Locate the cell with the specified text and output its (x, y) center coordinate. 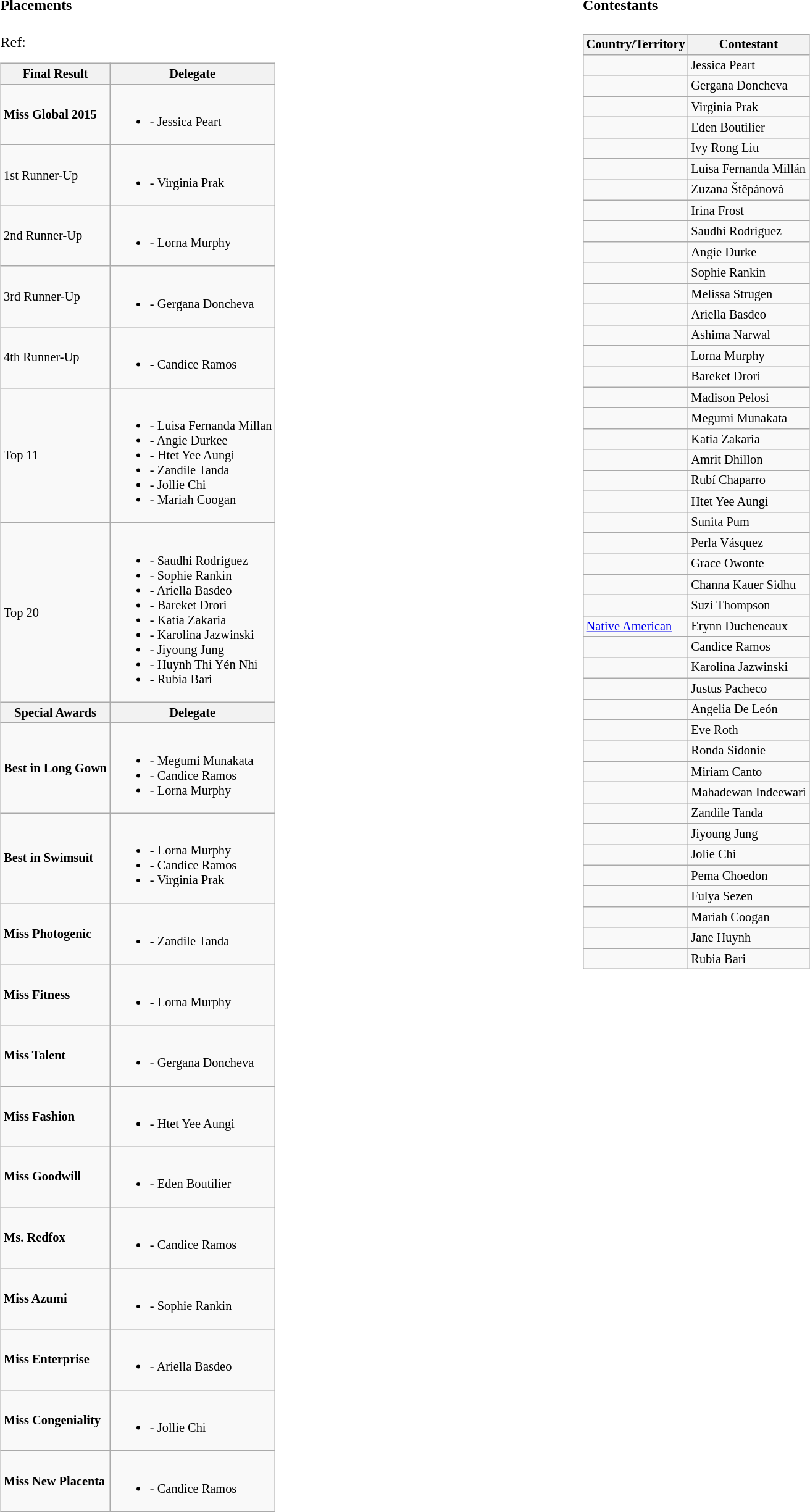
Megumi Munakata (748, 419)
Ivy Rong Liu (748, 148)
Final Result (56, 73)
Rubí Chaparro (748, 481)
Top 20 (56, 612)
2nd Runner-Up (56, 236)
Irina Frost (748, 211)
Luisa Fernanda Millán (748, 169)
Htet Yee Aungi (748, 501)
Miss Azumi (56, 1298)
Ms. Redfox (56, 1238)
Miss Fashion (56, 1116)
Eden Boutilier (748, 128)
Pema Choedon (748, 875)
Ariella Basdeo (748, 315)
Rubia Bari (748, 959)
Virginia Prak (748, 107)
Jolie Chi (748, 855)
- Eden Boutilier (193, 1177)
Madison Pelosi (748, 398)
Miss Enterprise (56, 1360)
Erynn Ducheneaux (748, 626)
Karolina Jazwinski (748, 668)
Eve Roth (748, 730)
Jane Huynh (748, 938)
Melissa Strugen (748, 294)
Miss Photogenic (56, 934)
Angelia De León (748, 709)
Bareket Drori (748, 377)
Miss Fitness (56, 995)
Grace Owonte (748, 564)
Katia Zakaria (748, 440)
Justus Pacheco (748, 688)
- Lorna Murphy - Candice Ramos - Virginia Prak (193, 858)
Country/Territory (636, 44)
Sophie Rankin (748, 273)
Miriam Canto (748, 772)
Ashima Narwal (748, 335)
- Sophie Rankin (193, 1298)
Fulya Sezen (748, 896)
Zuzana Štěpánová (748, 190)
Sunita Pum (748, 522)
- Htet Yee Aungi (193, 1116)
4th Runner-Up (56, 357)
Miss Congeniality (56, 1420)
Best in Swimsuit (56, 858)
Gergana Doncheva (748, 86)
Mariah Coogan (748, 917)
- Jessica Peart (193, 114)
3rd Runner-Up (56, 296)
Miss New Placenta (56, 1481)
Candice Ramos (748, 647)
Miss Global 2015 (56, 114)
Zandile Tanda (748, 813)
- Megumi Munakata - Candice Ramos - Lorna Murphy (193, 768)
Best in Long Gown (56, 768)
- Luisa Fernanda Millan - Angie Durkee - Htet Yee Aungi - Zandile Tanda - Jollie Chi - Mariah Coogan (193, 455)
Miss Goodwill (56, 1177)
Contestant (748, 44)
Perla Vásquez (748, 543)
Amrit Dhillon (748, 460)
- Ariella Basdeo (193, 1360)
Jessica Peart (748, 65)
1st Runner-Up (56, 175)
- Jollie Chi (193, 1420)
Mahadewan Indeewari (748, 793)
Top 11 (56, 455)
- Virginia Prak (193, 175)
Special Awards (56, 712)
Channa Kauer Sidhu (748, 585)
- Zandile Tanda (193, 934)
Miss Talent (56, 1056)
Lorna Murphy (748, 356)
Saudhi Rodríguez (748, 232)
Native American (636, 626)
Jiyoung Jung (748, 834)
Ronda Sidonie (748, 751)
Angie Durke (748, 253)
Suzi Thompson (748, 606)
